Provide the (x, y) coordinate of the cell's center where the given text is located.  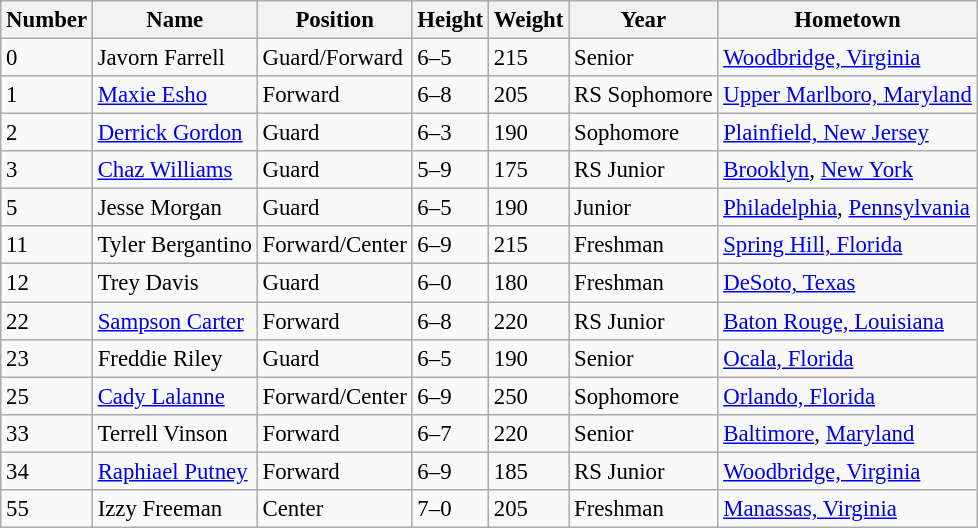
Name (174, 20)
Center (334, 509)
Trey Davis (174, 283)
55 (47, 509)
3 (47, 170)
0 (47, 58)
RS Sophomore (644, 95)
Raphiael Putney (174, 471)
5–9 (450, 170)
Baton Rouge, Louisiana (848, 321)
180 (528, 283)
6–0 (450, 283)
22 (47, 321)
Guard/Forward (334, 58)
Freddie Riley (174, 358)
1 (47, 95)
23 (47, 358)
Hometown (848, 20)
Year (644, 20)
Izzy Freeman (174, 509)
Maxie Esho (174, 95)
2 (47, 133)
Derrick Gordon (174, 133)
Manassas, Virginia (848, 509)
Junior (644, 208)
Jesse Morgan (174, 208)
Plainfield, New Jersey (848, 133)
Cady Lalanne (174, 396)
12 (47, 283)
Tyler Bergantino (174, 245)
Orlando, Florida (848, 396)
Javorn Farrell (174, 58)
5 (47, 208)
Brooklyn, New York (848, 170)
185 (528, 471)
Sampson Carter (174, 321)
175 (528, 170)
Philadelphia, Pennsylvania (848, 208)
Position (334, 20)
25 (47, 396)
6–7 (450, 433)
11 (47, 245)
DeSoto, Texas (848, 283)
Weight (528, 20)
Baltimore, Maryland (848, 433)
Ocala, Florida (848, 358)
Height (450, 20)
Chaz Williams (174, 170)
33 (47, 433)
7–0 (450, 509)
34 (47, 471)
Upper Marlboro, Maryland (848, 95)
6–3 (450, 133)
Number (47, 20)
Terrell Vinson (174, 433)
Spring Hill, Florida (848, 245)
250 (528, 396)
